Determine the [x, y] coordinate at the center of the cell enclosing the given text.  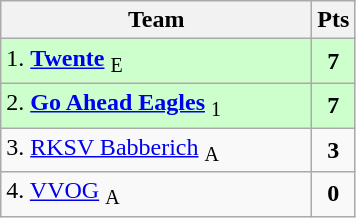
0 [334, 194]
2. Go Ahead Eagles 1 [156, 105]
3 [334, 150]
1. Twente E [156, 61]
3. RKSV Babberich A [156, 150]
Pts [334, 20]
Team [156, 20]
4. VVOG A [156, 194]
